Determine the (x, y) coordinate at the center of the cell enclosing the given text.  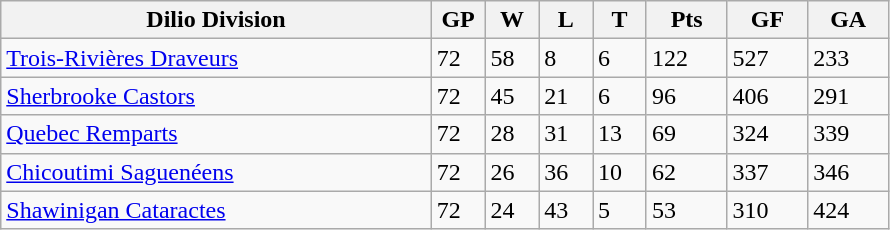
13 (620, 134)
Quebec Remparts (216, 134)
406 (768, 96)
T (620, 20)
28 (512, 134)
Chicoutimi Saguenéens (216, 172)
62 (686, 172)
21 (566, 96)
26 (512, 172)
424 (848, 210)
Shawinigan Cataractes (216, 210)
346 (848, 172)
L (566, 20)
Sherbrooke Castors (216, 96)
43 (566, 210)
233 (848, 58)
339 (848, 134)
527 (768, 58)
291 (848, 96)
337 (768, 172)
58 (512, 58)
24 (512, 210)
310 (768, 210)
W (512, 20)
GF (768, 20)
45 (512, 96)
8 (566, 58)
Dilio Division (216, 20)
Pts (686, 20)
10 (620, 172)
GP (458, 20)
GA (848, 20)
Trois-Rivières Draveurs (216, 58)
324 (768, 134)
31 (566, 134)
5 (620, 210)
122 (686, 58)
36 (566, 172)
96 (686, 96)
53 (686, 210)
69 (686, 134)
